Return (X, Y) of the center of cell containing provided text 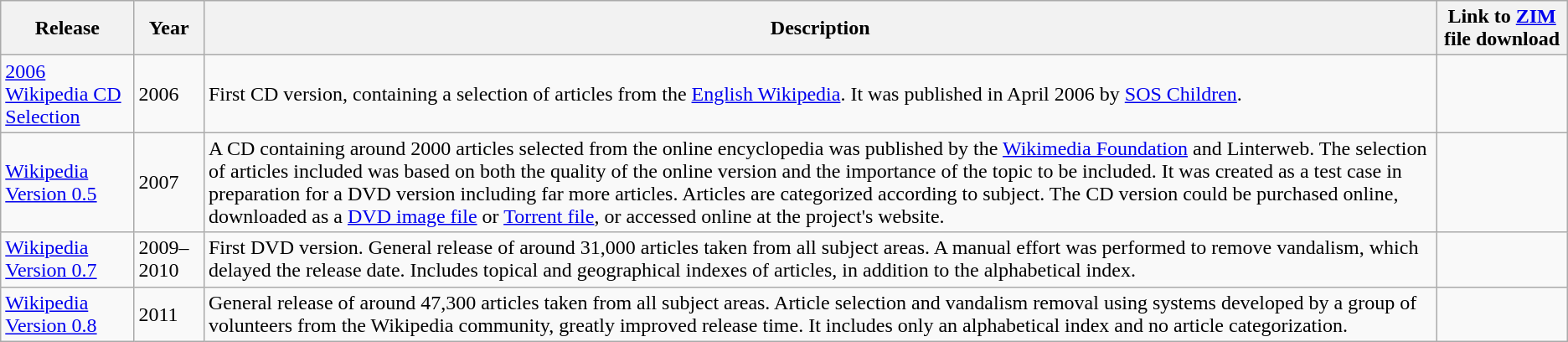
2006 (169, 94)
Description (819, 28)
Wikipedia Version 0.8 (67, 313)
2006 Wikipedia CD Selection (67, 94)
Wikipedia Version 0.7 (67, 260)
2011 (169, 313)
2007 (169, 183)
Wikipedia Version 0.5 (67, 183)
Release (67, 28)
First CD version, containing a selection of articles from the English Wikipedia. It was published in April 2006 by SOS Children. (819, 94)
Year (169, 28)
Link to ZIM file download (1502, 28)
2009–2010 (169, 260)
